Return (X, Y) of the center of cell containing provided text 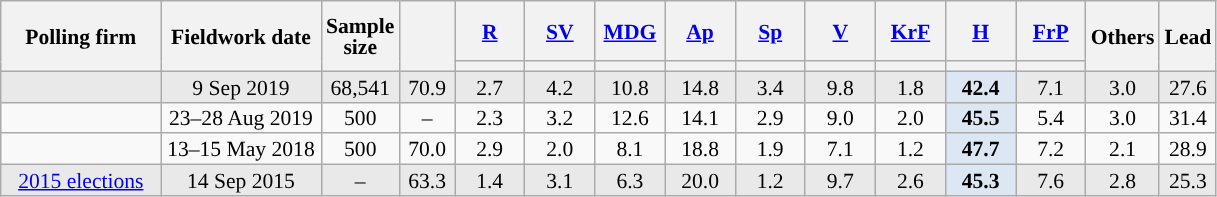
KrF (910, 31)
70.9 (426, 86)
70.0 (426, 150)
3.2 (560, 118)
2.3 (490, 118)
Samplesize (360, 36)
20.0 (700, 180)
MDG (630, 31)
18.8 (700, 150)
Lead (1188, 36)
H (980, 31)
5.4 (1051, 118)
9.8 (840, 86)
47.7 (980, 150)
68,541 (360, 86)
3.4 (770, 86)
45.5 (980, 118)
28.9 (1188, 150)
Sp (770, 31)
Polling firm (81, 36)
1.9 (770, 150)
1.8 (910, 86)
13–15 May 2018 (241, 150)
8.1 (630, 150)
Ap (700, 31)
R (490, 31)
9 Sep 2019 (241, 86)
FrP (1051, 31)
Others (1123, 36)
7.2 (1051, 150)
1.4 (490, 180)
9.0 (840, 118)
63.3 (426, 180)
2.8 (1123, 180)
SV (560, 31)
31.4 (1188, 118)
27.6 (1188, 86)
45.3 (980, 180)
4.2 (560, 86)
2015 elections (81, 180)
14.8 (700, 86)
6.3 (630, 180)
14 Sep 2015 (241, 180)
V (840, 31)
2.7 (490, 86)
3.1 (560, 180)
23–28 Aug 2019 (241, 118)
9.7 (840, 180)
42.4 (980, 86)
14.1 (700, 118)
25.3 (1188, 180)
2.6 (910, 180)
7.6 (1051, 180)
12.6 (630, 118)
2.1 (1123, 150)
Fieldwork date (241, 36)
10.8 (630, 86)
